Locate the cell with the specified text and output its [X, Y] center coordinate. 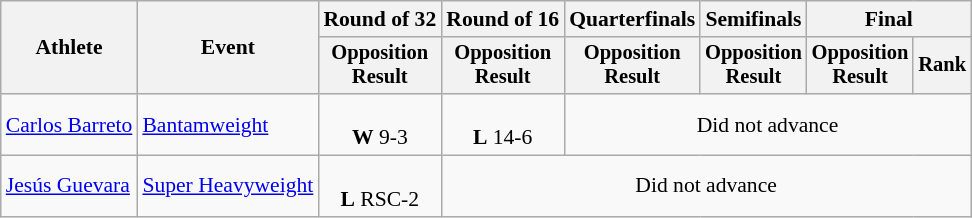
Athlete [70, 48]
Super Heavyweight [228, 186]
Quarterfinals [632, 19]
Jesús Guevara [70, 186]
Bantamweight [228, 124]
Round of 32 [380, 19]
L RSC-2 [380, 186]
Event [228, 48]
Rank [942, 66]
Round of 16 [502, 19]
Semifinals [754, 19]
L 14-6 [502, 124]
Final [889, 19]
Carlos Barreto [70, 124]
W 9-3 [380, 124]
